Determine the (X, Y) coordinate at the center of the cell enclosing the given text.  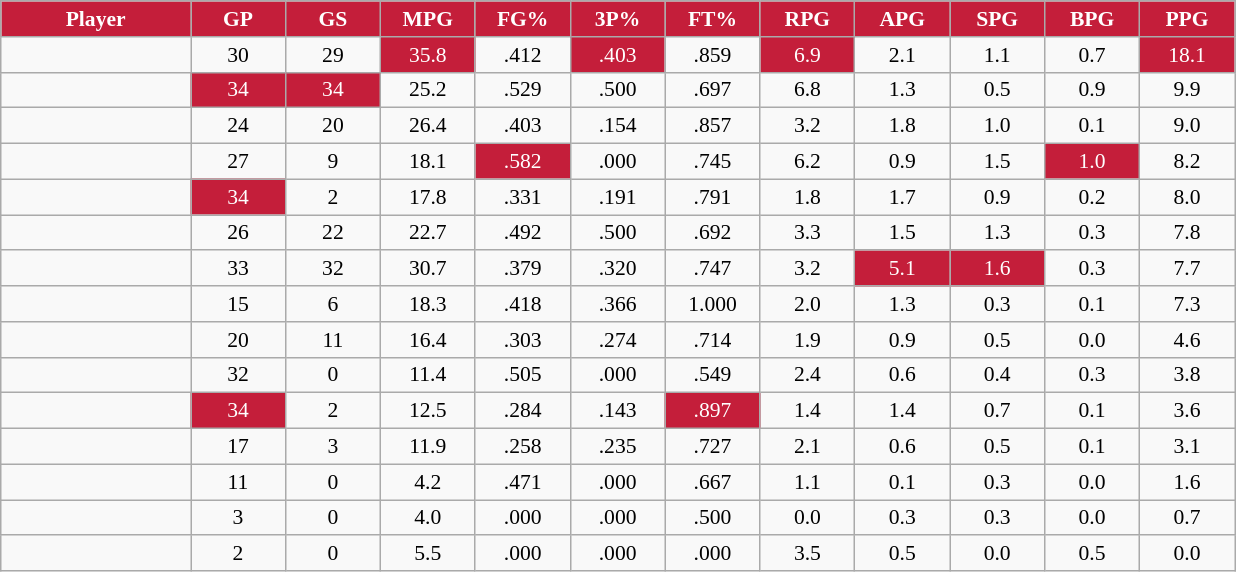
6 (332, 304)
.745 (712, 162)
3.3 (808, 233)
.418 (522, 304)
4.0 (428, 518)
FG% (522, 19)
22 (332, 233)
22.7 (428, 233)
3.8 (1188, 375)
4.6 (1188, 340)
.412 (522, 55)
9.9 (1188, 90)
RPG (808, 19)
.284 (522, 411)
1.9 (808, 340)
4.2 (428, 482)
3.6 (1188, 411)
.692 (712, 233)
3.1 (1188, 447)
.791 (712, 197)
.747 (712, 269)
.714 (712, 340)
.727 (712, 447)
.857 (712, 126)
MPG (428, 19)
5.5 (428, 554)
BPG (1092, 19)
.667 (712, 482)
25.2 (428, 90)
12.5 (428, 411)
17 (238, 447)
.549 (712, 375)
5.1 (902, 269)
17.8 (428, 197)
15 (238, 304)
.897 (712, 411)
.859 (712, 55)
6.9 (808, 55)
9 (332, 162)
16.4 (428, 340)
GP (238, 19)
35.8 (428, 55)
Player (96, 19)
0.2 (1092, 197)
.529 (522, 90)
.331 (522, 197)
.366 (618, 304)
30.7 (428, 269)
.274 (618, 340)
8.0 (1188, 197)
.379 (522, 269)
27 (238, 162)
GS (332, 19)
29 (332, 55)
24 (238, 126)
7.7 (1188, 269)
33 (238, 269)
0.4 (998, 375)
7.8 (1188, 233)
6.2 (808, 162)
PPG (1188, 19)
.471 (522, 482)
.582 (522, 162)
FT% (712, 19)
.191 (618, 197)
.303 (522, 340)
.258 (522, 447)
APG (902, 19)
3P% (618, 19)
.492 (522, 233)
.320 (618, 269)
6.8 (808, 90)
.235 (618, 447)
.154 (618, 126)
3.5 (808, 554)
11.9 (428, 447)
9.0 (1188, 126)
.143 (618, 411)
SPG (998, 19)
26.4 (428, 126)
1.000 (712, 304)
11.4 (428, 375)
1.7 (902, 197)
2.0 (808, 304)
8.2 (1188, 162)
7.3 (1188, 304)
26 (238, 233)
.697 (712, 90)
.505 (522, 375)
18.3 (428, 304)
30 (238, 55)
2.4 (808, 375)
